Extract the (X, Y) coordinate from the center of the cell holding the provided text.  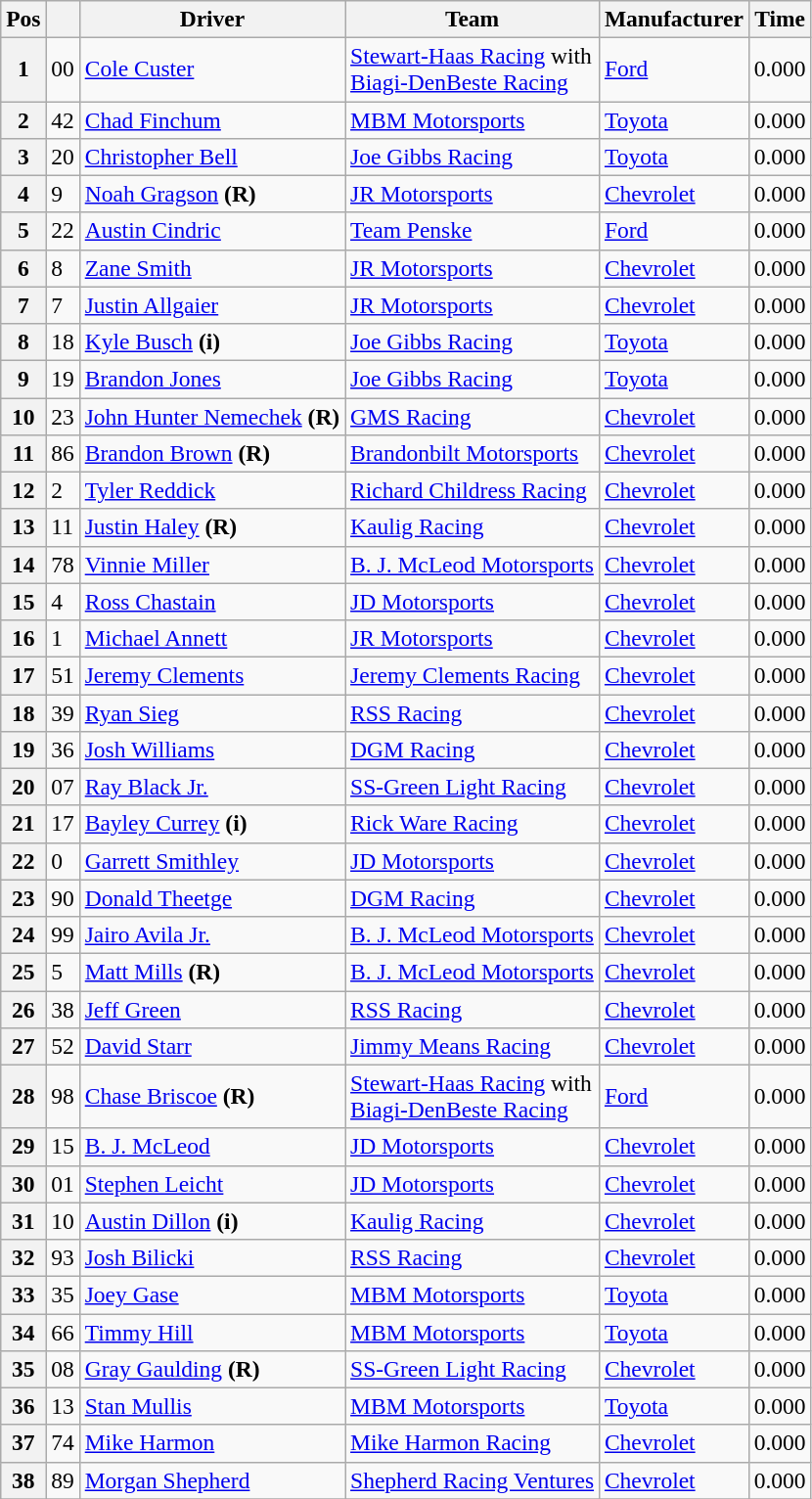
Kyle Busch (i) (211, 341)
Josh Bilicki (211, 1257)
Austin Dillon (i) (211, 1221)
Michael Annett (211, 638)
Brandon Jones (211, 379)
Chad Finchum (211, 119)
Cole Custer (211, 68)
26 (23, 1009)
Noah Gragson (R) (211, 194)
Richard Childress Racing (473, 490)
34 (23, 1332)
08 (63, 1369)
3 (23, 157)
David Starr (211, 1046)
Christopher Bell (211, 157)
52 (63, 1046)
00 (63, 68)
Jeremy Clements Racing (473, 675)
Ray Black Jr. (211, 787)
Brandon Brown (R) (211, 453)
30 (23, 1184)
28 (23, 1096)
25 (23, 972)
Team (473, 19)
Jeremy Clements (211, 675)
Mike Harmon Racing (473, 1443)
93 (63, 1257)
John Hunter Nemechek (R) (211, 416)
24 (23, 934)
Brandonbilt Motorsports (473, 453)
27 (23, 1046)
Joey Gase (211, 1295)
14 (23, 565)
Bayley Currey (i) (211, 824)
78 (63, 565)
Time (780, 19)
12 (23, 490)
07 (63, 787)
Matt Mills (R) (211, 972)
0 (63, 861)
Justin Haley (R) (211, 527)
Justin Allgaier (211, 305)
Chase Briscoe (R) (211, 1096)
01 (63, 1184)
Stan Mullis (211, 1406)
Garrett Smithley (211, 861)
31 (23, 1221)
6 (23, 268)
16 (23, 638)
Stephen Leicht (211, 1184)
Vinnie Miller (211, 565)
Jeff Green (211, 1009)
GMS Racing (473, 416)
Jairo Avila Jr. (211, 934)
Zane Smith (211, 268)
42 (63, 119)
Ross Chastain (211, 602)
Austin Cindric (211, 231)
39 (63, 712)
89 (63, 1480)
32 (23, 1257)
74 (63, 1443)
Rick Ware Racing (473, 824)
Morgan Shepherd (211, 1480)
Josh Williams (211, 749)
Gray Gaulding (R) (211, 1369)
29 (23, 1147)
51 (63, 675)
33 (23, 1295)
21 (23, 824)
86 (63, 453)
Ryan Sieg (211, 712)
Jimmy Means Racing (473, 1046)
Driver (211, 19)
Timmy Hill (211, 1332)
Tyler Reddick (211, 490)
B. J. McLeod (211, 1147)
98 (63, 1096)
Pos (23, 19)
90 (63, 898)
37 (23, 1443)
Mike Harmon (211, 1443)
Manufacturer (673, 19)
Team Penske (473, 231)
Shepherd Racing Ventures (473, 1480)
Donald Theetge (211, 898)
66 (63, 1332)
99 (63, 934)
